Scan for the cell matching the given text and deliver its [x, y] coordinate at center. 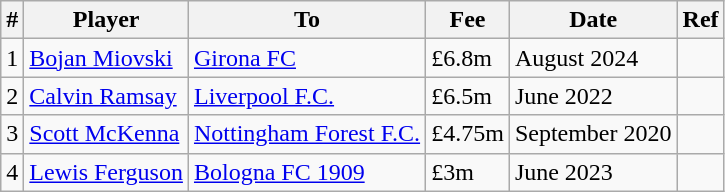
Liverpool F.C. [306, 96]
£4.75m [468, 134]
June 2022 [593, 96]
Nottingham Forest F.C. [306, 134]
Bojan Miovski [106, 58]
1 [12, 58]
Player [106, 20]
£6.5m [468, 96]
Bologna FC 1909 [306, 172]
2 [12, 96]
Lewis Ferguson [106, 172]
£6.8m [468, 58]
September 2020 [593, 134]
To [306, 20]
£3m [468, 172]
Date [593, 20]
4 [12, 172]
Fee [468, 20]
August 2024 [593, 58]
# [12, 20]
3 [12, 134]
June 2023 [593, 172]
Scott McKenna [106, 134]
Girona FC [306, 58]
Calvin Ramsay [106, 96]
Ref [700, 20]
